Pinpoint the cell where the given text exists, returning its (x, y) midpoint coordinate. 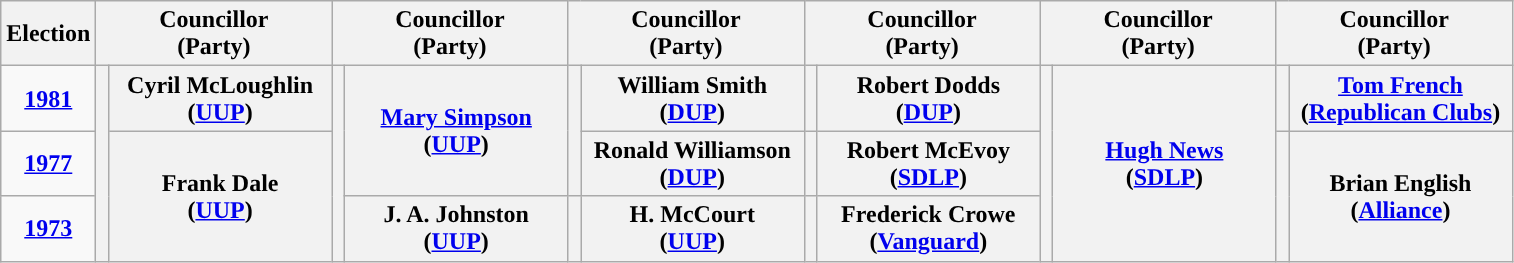
Ronald Williamson (DUP) (692, 164)
J. A. Johnston (UUP) (456, 228)
Election (48, 34)
William Smith (DUP) (692, 98)
1977 (48, 164)
1973 (48, 228)
Hugh News (SDLP) (1165, 164)
Robert Dodds (DUP) (929, 98)
Frederick Crowe (Vanguard) (929, 228)
Brian English (Alliance) (1401, 196)
1981 (48, 98)
Tom French (Republican Clubs) (1401, 98)
Robert McEvoy (SDLP) (929, 164)
Mary Simpson (UUP) (456, 131)
Cyril McLoughlin (UUP) (220, 98)
Frank Dale (UUP) (220, 196)
H. McCourt (UUP) (692, 228)
